Find where the given text appears and provide that cell's center as [x, y] coordinate. 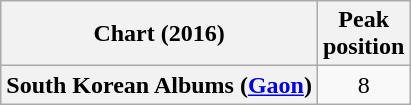
Peakposition [363, 34]
Chart (2016) [160, 34]
South Korean Albums (Gaon) [160, 85]
8 [363, 85]
